Scan for the cell matching the given text and deliver its [X, Y] coordinate at center. 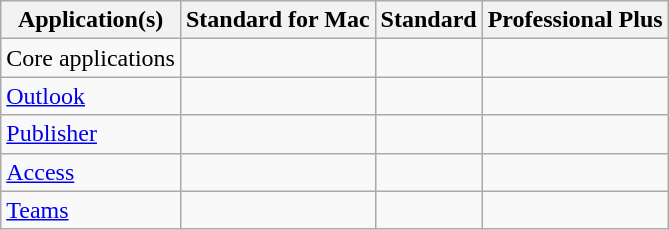
Core applications [91, 58]
Access [91, 172]
Professional Plus [575, 20]
Publisher [91, 134]
Standard [428, 20]
Standard for Mac [278, 20]
Teams [91, 210]
Outlook [91, 96]
Application(s) [91, 20]
